Locate the cell with the specified text and output its (X, Y) center coordinate. 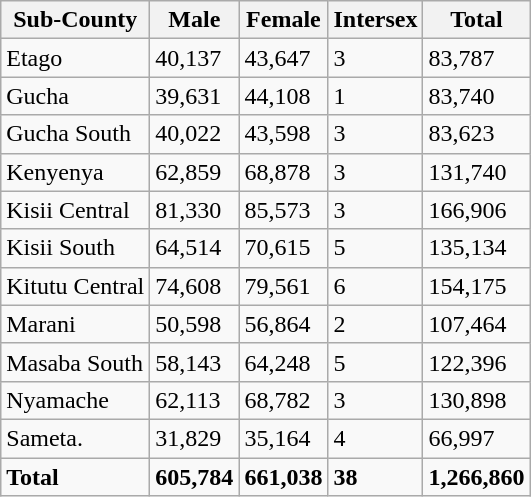
605,784 (194, 477)
131,740 (476, 172)
43,647 (284, 58)
74,608 (194, 286)
154,175 (476, 286)
Kisii South (76, 248)
107,464 (476, 324)
70,615 (284, 248)
Intersex (376, 20)
40,137 (194, 58)
Male (194, 20)
Kitutu Central (76, 286)
Sameta. (76, 438)
66,997 (476, 438)
85,573 (284, 210)
62,113 (194, 400)
Female (284, 20)
135,134 (476, 248)
166,906 (476, 210)
44,108 (284, 96)
62,859 (194, 172)
83,623 (476, 134)
81,330 (194, 210)
68,878 (284, 172)
58,143 (194, 362)
38 (376, 477)
56,864 (284, 324)
64,248 (284, 362)
4 (376, 438)
2 (376, 324)
Gucha (76, 96)
83,787 (476, 58)
Etago (76, 58)
79,561 (284, 286)
6 (376, 286)
Kisii Central (76, 210)
122,396 (476, 362)
Kenyenya (76, 172)
50,598 (194, 324)
Gucha South (76, 134)
Nyamache (76, 400)
31,829 (194, 438)
Marani (76, 324)
40,022 (194, 134)
Masaba South (76, 362)
1 (376, 96)
39,631 (194, 96)
1,266,860 (476, 477)
64,514 (194, 248)
661,038 (284, 477)
Sub-County (76, 20)
35,164 (284, 438)
43,598 (284, 134)
68,782 (284, 400)
130,898 (476, 400)
83,740 (476, 96)
